Return [x, y] of the center of cell containing provided text 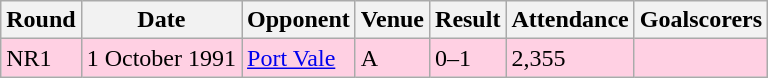
1 October 1991 [161, 58]
Round [41, 20]
Venue [392, 20]
Attendance [570, 20]
0–1 [468, 58]
Opponent [299, 20]
A [392, 58]
Goalscorers [700, 20]
Date [161, 20]
2,355 [570, 58]
Port Vale [299, 58]
Result [468, 20]
NR1 [41, 58]
